Return the (X, Y) coordinate for the center point of the cell that contains the specified text.  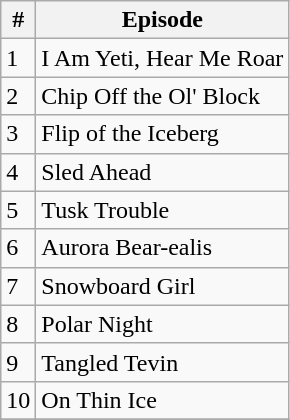
6 (18, 248)
8 (18, 324)
# (18, 20)
Episode (162, 20)
Sled Ahead (162, 172)
10 (18, 400)
9 (18, 362)
Chip Off the Ol' Block (162, 96)
4 (18, 172)
Tangled Tevin (162, 362)
Aurora Bear-ealis (162, 248)
5 (18, 210)
3 (18, 134)
Snowboard Girl (162, 286)
2 (18, 96)
Tusk Trouble (162, 210)
7 (18, 286)
1 (18, 58)
Flip of the Iceberg (162, 134)
On Thin Ice (162, 400)
Polar Night (162, 324)
I Am Yeti, Hear Me Roar (162, 58)
